Scan for the cell matching the given text and deliver its (x, y) coordinate at center. 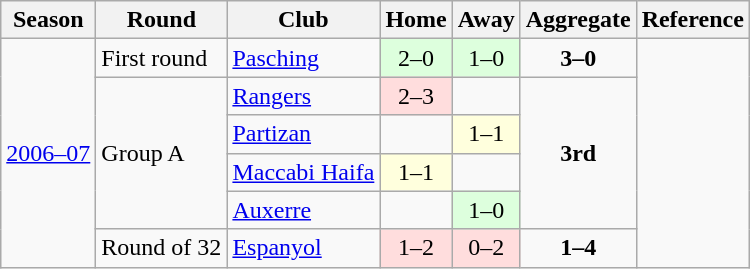
Partizan (304, 134)
Auxerre (304, 210)
Rangers (304, 96)
Home (416, 20)
Espanyol (304, 248)
3rd (578, 153)
2006–07 (48, 153)
Season (48, 20)
2–0 (416, 58)
Round (162, 20)
Aggregate (578, 20)
Away (486, 20)
First round (162, 58)
Maccabi Haifa (304, 172)
Round of 32 (162, 248)
0–2 (486, 248)
Pasching (304, 58)
3–0 (578, 58)
Club (304, 20)
Group A (162, 153)
2–3 (416, 96)
Reference (692, 20)
1–2 (416, 248)
1–4 (578, 248)
